Detect which cell encompasses the target text, then output its (x, y) center coordinate. 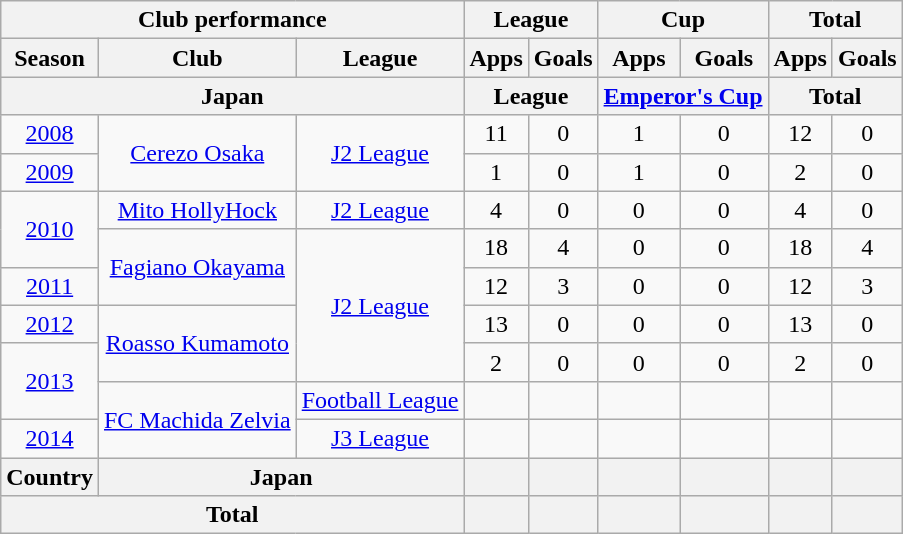
Emperor's Cup (683, 96)
2008 (50, 134)
2010 (50, 229)
Mito HollyHock (197, 210)
2011 (50, 286)
2009 (50, 172)
Fagiano Okayama (197, 267)
11 (496, 134)
Roasso Kumamoto (197, 343)
J3 League (380, 438)
2013 (50, 381)
Club performance (232, 20)
2012 (50, 324)
Football League (380, 400)
Country (50, 477)
Cerezo Osaka (197, 153)
Club (197, 58)
Cup (683, 20)
FC Machida Zelvia (197, 419)
Season (50, 58)
2014 (50, 438)
